From the cell containing the given text, extract its center point as (X, Y) coordinate. 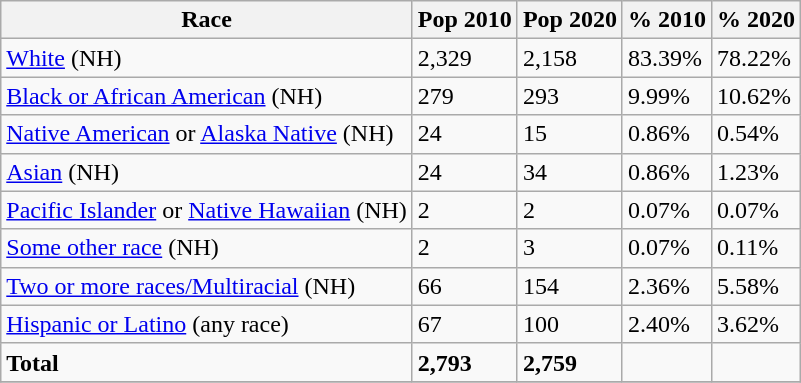
293 (570, 96)
Two or more races/Multiracial (NH) (207, 286)
1.23% (756, 172)
34 (570, 172)
Asian (NH) (207, 172)
66 (464, 286)
Race (207, 20)
67 (464, 324)
Pop 2010 (464, 20)
3.62% (756, 324)
10.62% (756, 96)
Total (207, 362)
Black or African American (NH) (207, 96)
2,793 (464, 362)
279 (464, 96)
3 (570, 248)
0.11% (756, 248)
% 2010 (666, 20)
5.58% (756, 286)
Pop 2020 (570, 20)
2,759 (570, 362)
White (NH) (207, 58)
78.22% (756, 58)
154 (570, 286)
100 (570, 324)
Pacific Islander or Native Hawaiian (NH) (207, 210)
Native American or Alaska Native (NH) (207, 134)
83.39% (666, 58)
0.54% (756, 134)
% 2020 (756, 20)
9.99% (666, 96)
15 (570, 134)
2,329 (464, 58)
Hispanic or Latino (any race) (207, 324)
2.36% (666, 286)
2,158 (570, 58)
2.40% (666, 324)
Some other race (NH) (207, 248)
